Capture the cell that displays the provided text and extract its (X, Y) central coordinate. 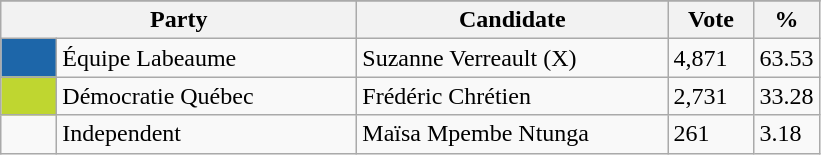
Maïsa Mpembe Ntunga (512, 134)
% (786, 20)
Vote (711, 20)
4,871 (711, 58)
63.53 (786, 58)
Independent (207, 134)
3.18 (786, 134)
Suzanne Verreault (X) (512, 58)
Frédéric Chrétien (512, 96)
2,731 (711, 96)
33.28 (786, 96)
261 (711, 134)
Démocratie Québec (207, 96)
Candidate (512, 20)
Équipe Labeaume (207, 58)
Party (179, 20)
